Return [X, Y] of the center of cell containing provided text 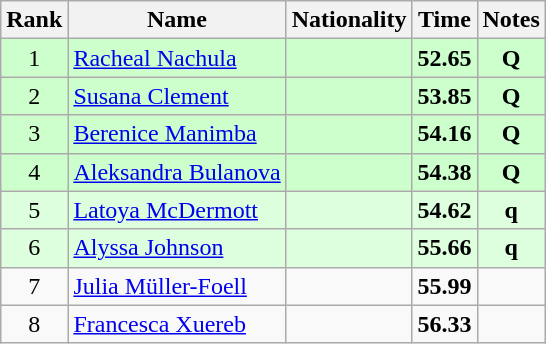
1 [34, 58]
Alyssa Johnson [177, 248]
5 [34, 210]
Susana Clement [177, 96]
55.99 [444, 286]
7 [34, 286]
Racheal Nachula [177, 58]
54.38 [444, 172]
54.16 [444, 134]
6 [34, 248]
Notes [511, 20]
Nationality [349, 20]
Rank [34, 20]
4 [34, 172]
54.62 [444, 210]
55.66 [444, 248]
Name [177, 20]
53.85 [444, 96]
Latoya McDermott [177, 210]
Berenice Manimba [177, 134]
56.33 [444, 324]
3 [34, 134]
8 [34, 324]
Julia Müller-Foell [177, 286]
52.65 [444, 58]
Time [444, 20]
Francesca Xuereb [177, 324]
Aleksandra Bulanova [177, 172]
2 [34, 96]
